Detect which cell encompasses the target text, then output its [X, Y] center coordinate. 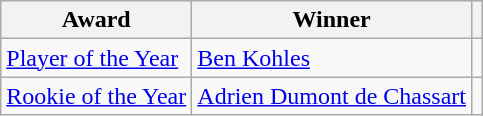
Ben Kohles [332, 58]
Adrien Dumont de Chassart [332, 96]
Winner [332, 20]
Player of the Year [96, 58]
Award [96, 20]
Rookie of the Year [96, 96]
